Locate the cell with the specified text and output its (X, Y) center coordinate. 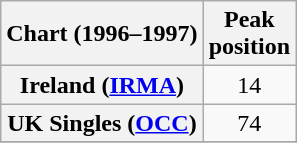
74 (249, 123)
Chart (1996–1997) (102, 34)
Ireland (IRMA) (102, 85)
14 (249, 85)
Peakposition (249, 34)
UK Singles (OCC) (102, 123)
